Scan for the cell matching the given text and deliver its (X, Y) coordinate at center. 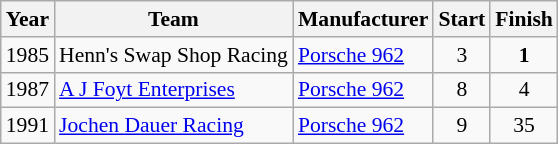
Manufacturer (363, 19)
4 (524, 90)
1 (524, 55)
Year (28, 19)
3 (462, 55)
Start (462, 19)
A J Foyt Enterprises (174, 90)
1987 (28, 90)
1991 (28, 126)
Finish (524, 19)
35 (524, 126)
Jochen Dauer Racing (174, 126)
9 (462, 126)
1985 (28, 55)
Henn's Swap Shop Racing (174, 55)
8 (462, 90)
Team (174, 19)
